Search for the cell housing the specified text and yield its (X, Y) center coordinate. 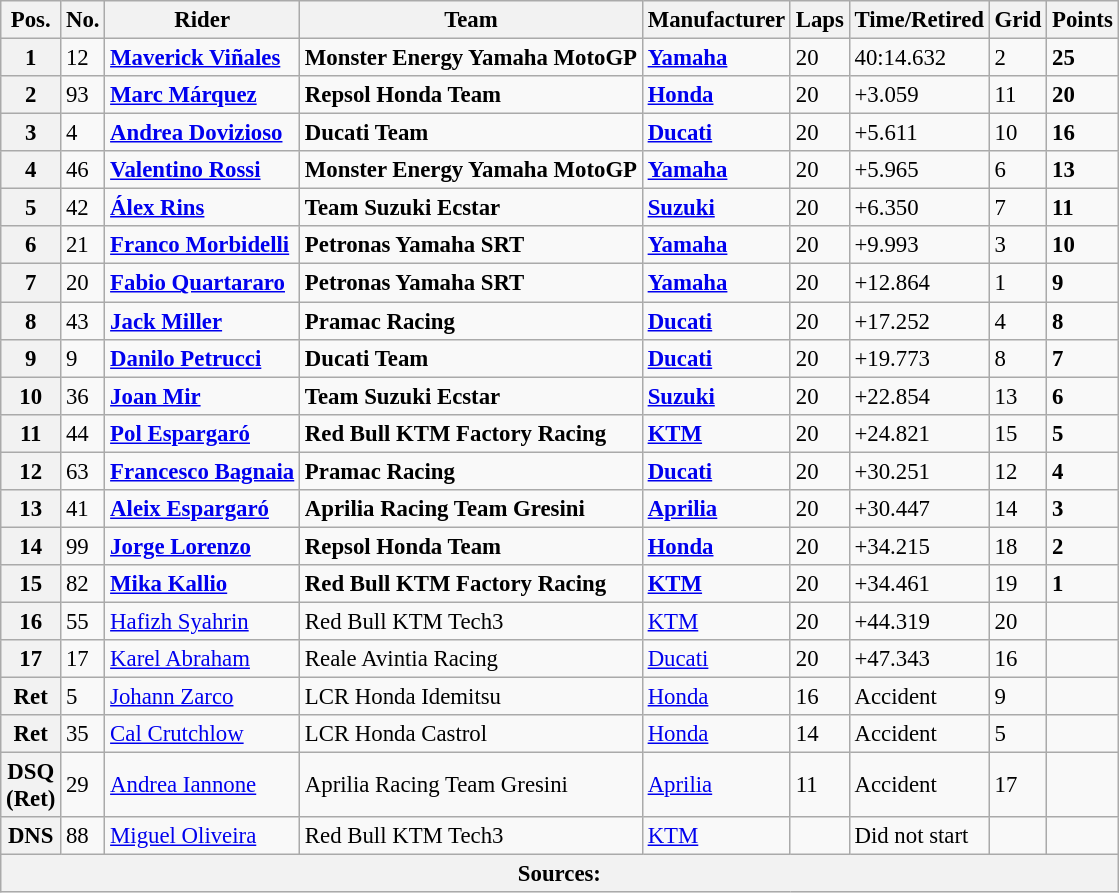
Cal Crutchlow (202, 734)
LCR Honda Idemitsu (472, 697)
LCR Honda Castrol (472, 734)
36 (83, 396)
Time/Retired (919, 20)
Sources: (560, 874)
55 (83, 621)
+30.447 (919, 509)
+17.252 (919, 321)
DNS (31, 836)
Aleix Espargaró (202, 509)
35 (83, 734)
Points (1082, 20)
25 (1082, 58)
Joan Mir (202, 396)
+5.965 (919, 170)
+34.461 (919, 584)
44 (83, 433)
Manufacturer (716, 20)
+24.821 (919, 433)
21 (83, 245)
Jorge Lorenzo (202, 546)
Marc Márquez (202, 95)
Jack Miller (202, 321)
Reale Avintia Racing (472, 659)
Johann Zarco (202, 697)
Karel Abraham (202, 659)
Pos. (31, 20)
99 (83, 546)
46 (83, 170)
19 (1018, 584)
Andrea Iannone (202, 786)
63 (83, 471)
Valentino Rossi (202, 170)
+5.611 (919, 133)
+30.251 (919, 471)
29 (83, 786)
Grid (1018, 20)
+22.854 (919, 396)
Francesco Bagnaia (202, 471)
93 (83, 95)
Danilo Petrucci (202, 358)
+12.864 (919, 283)
42 (83, 208)
Hafizh Syahrin (202, 621)
Álex Rins (202, 208)
Pol Espargaró (202, 433)
88 (83, 836)
Maverick Viñales (202, 58)
No. (83, 20)
18 (1018, 546)
82 (83, 584)
43 (83, 321)
Andrea Dovizioso (202, 133)
+19.773 (919, 358)
+3.059 (919, 95)
Team (472, 20)
+9.993 (919, 245)
Miguel Oliveira (202, 836)
Laps (820, 20)
41 (83, 509)
+6.350 (919, 208)
+44.319 (919, 621)
Did not start (919, 836)
DSQ(Ret) (31, 786)
+47.343 (919, 659)
Mika Kallio (202, 584)
40:14.632 (919, 58)
Fabio Quartararo (202, 283)
+34.215 (919, 546)
Franco Morbidelli (202, 245)
Rider (202, 20)
